Detect which cell encompasses the target text, then output its (x, y) center coordinate. 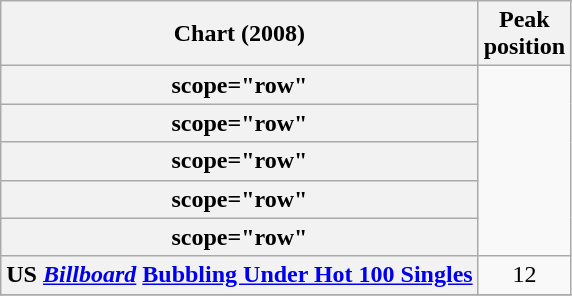
Chart (2008) (240, 34)
US Billboard Bubbling Under Hot 100 Singles (240, 275)
Peakposition (524, 34)
12 (524, 275)
